Identify which cell holds the provided text, then report its [X, Y] central coordinate. 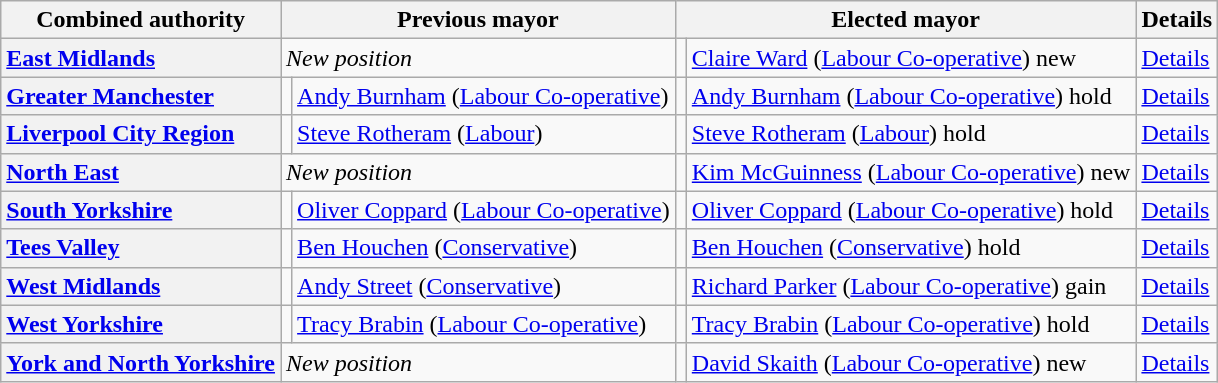
West Midlands [141, 286]
Liverpool City Region [141, 134]
David Skaith (Labour Co-operative) new [911, 362]
Greater Manchester [141, 96]
Claire Ward (Labour Co-operative) new [911, 58]
Combined authority [141, 20]
East Midlands [141, 58]
Oliver Coppard (Labour Co-operative) [484, 210]
Andy Burnham (Labour Co-operative) hold [911, 96]
Tees Valley [141, 248]
Elected mayor [906, 20]
Ben Houchen (Conservative) [484, 248]
Ben Houchen (Conservative) hold [911, 248]
Previous mayor [478, 20]
Kim McGuinness (Labour Co-operative) new [911, 172]
Richard Parker (Labour Co-operative) gain [911, 286]
Tracy Brabin (Labour Co-operative) [484, 324]
Steve Rotheram (Labour) [484, 134]
Tracy Brabin (Labour Co-operative) hold [911, 324]
South Yorkshire [141, 210]
Andy Burnham (Labour Co-operative) [484, 96]
York and North Yorkshire [141, 362]
West Yorkshire [141, 324]
Steve Rotheram (Labour) hold [911, 134]
Oliver Coppard (Labour Co-operative) hold [911, 210]
North East [141, 172]
Andy Street (Conservative) [484, 286]
